Detect which cell encompasses the target text, then output its (X, Y) center coordinate. 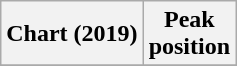
Chart (2019) (72, 34)
Peakposition (189, 34)
